Find where the given text appears and provide that cell's center as [x, y] coordinate. 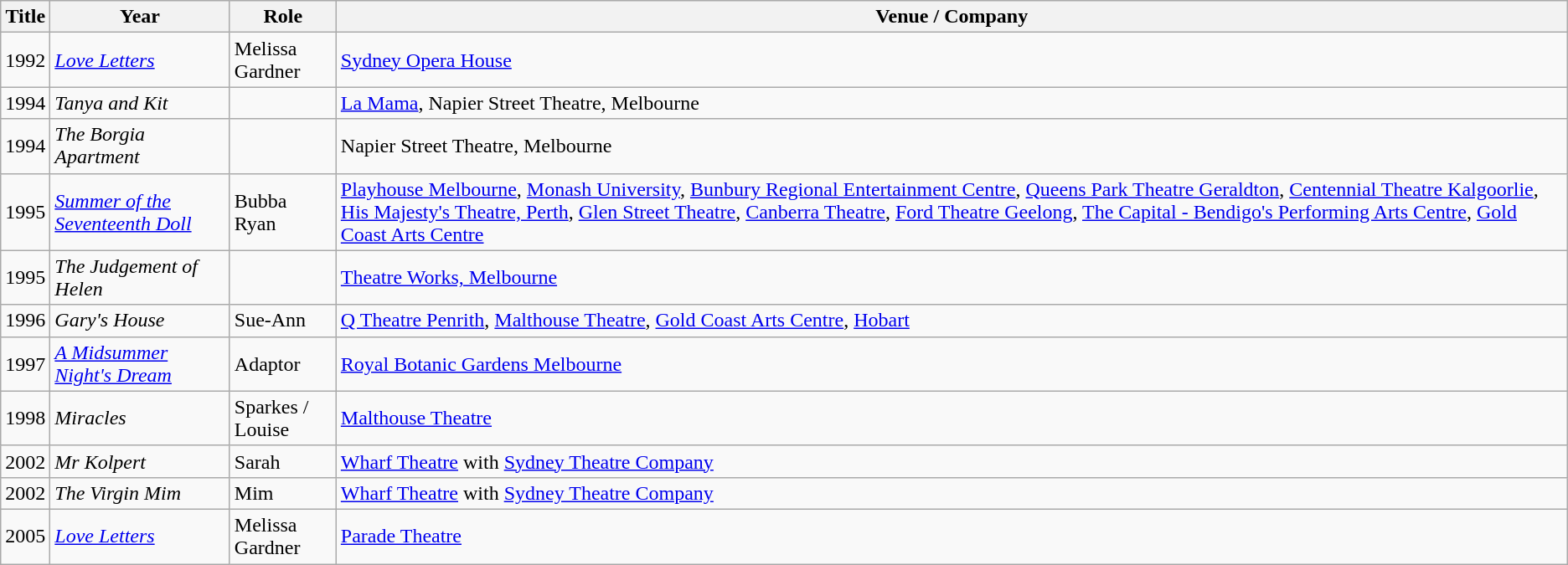
Title [25, 17]
1996 [25, 321]
The Judgement of Helen [140, 278]
Royal Botanic Gardens Melbourne [952, 363]
Bubba Ryan [283, 212]
Tanya and Kit [140, 103]
1992 [25, 60]
Napier Street Theatre, Melbourne [952, 146]
1997 [25, 363]
2005 [25, 536]
Malthouse Theatre [952, 419]
The Virgin Mim [140, 493]
Sparkes / Louise [283, 419]
The Borgia Apartment [140, 146]
Parade Theatre [952, 536]
La Mama, Napier Street Theatre, Melbourne [952, 103]
Sue-Ann [283, 321]
Theatre Works, Melbourne [952, 278]
Mr Kolpert [140, 461]
Gary's House [140, 321]
Sydney Opera House [952, 60]
Role [283, 17]
Adaptor [283, 363]
Summer of the Seventeenth Doll [140, 212]
Q Theatre Penrith, Malthouse Theatre, Gold Coast Arts Centre, Hobart [952, 321]
Sarah [283, 461]
Mim [283, 493]
A Midsummer Night's Dream [140, 363]
Miracles [140, 419]
Venue / Company [952, 17]
1998 [25, 419]
Year [140, 17]
